Pinpoint the cell where the given text exists, returning its (X, Y) midpoint coordinate. 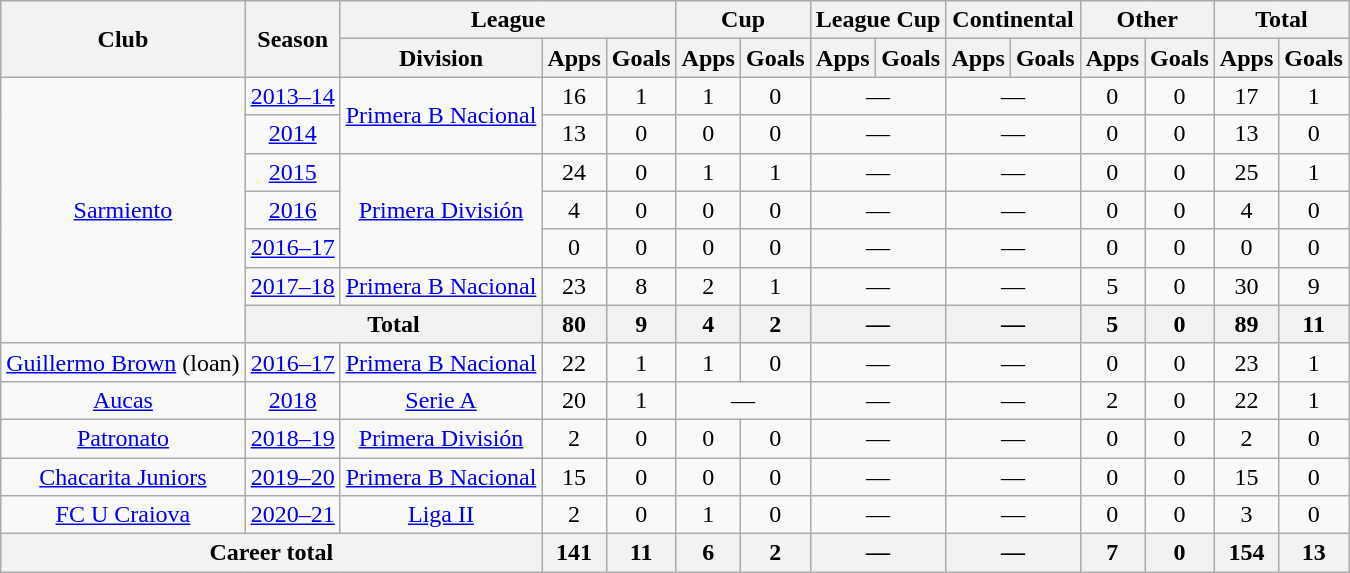
154 (1246, 553)
20 (574, 400)
2016 (292, 210)
FC U Craiova (123, 515)
Continental (1013, 20)
2017–18 (292, 286)
Guillermo Brown (loan) (123, 362)
Club (123, 39)
2018 (292, 400)
2020–21 (292, 515)
2013–14 (292, 96)
30 (1246, 286)
Patronato (123, 438)
Sarmiento (123, 210)
3 (1246, 515)
2019–20 (292, 477)
24 (574, 172)
Chacarita Juniors (123, 477)
6 (708, 553)
141 (574, 553)
League Cup (878, 20)
80 (574, 324)
7 (1112, 553)
16 (574, 96)
2018–19 (292, 438)
Serie A (441, 400)
2014 (292, 134)
Liga II (441, 515)
89 (1246, 324)
Other (1147, 20)
2015 (292, 172)
League (508, 20)
Season (292, 39)
Division (441, 58)
25 (1246, 172)
17 (1246, 96)
Cup (743, 20)
8 (641, 286)
Career total (272, 553)
Aucas (123, 400)
